Locate the cell with the specified text and output its (x, y) center coordinate. 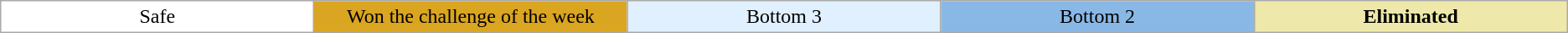
Bottom 3 (784, 17)
Won the challenge of the week (471, 17)
Eliminated (1411, 17)
Safe (157, 17)
Bottom 2 (1097, 17)
